Find where the given text appears and provide that cell's center as [X, Y] coordinate. 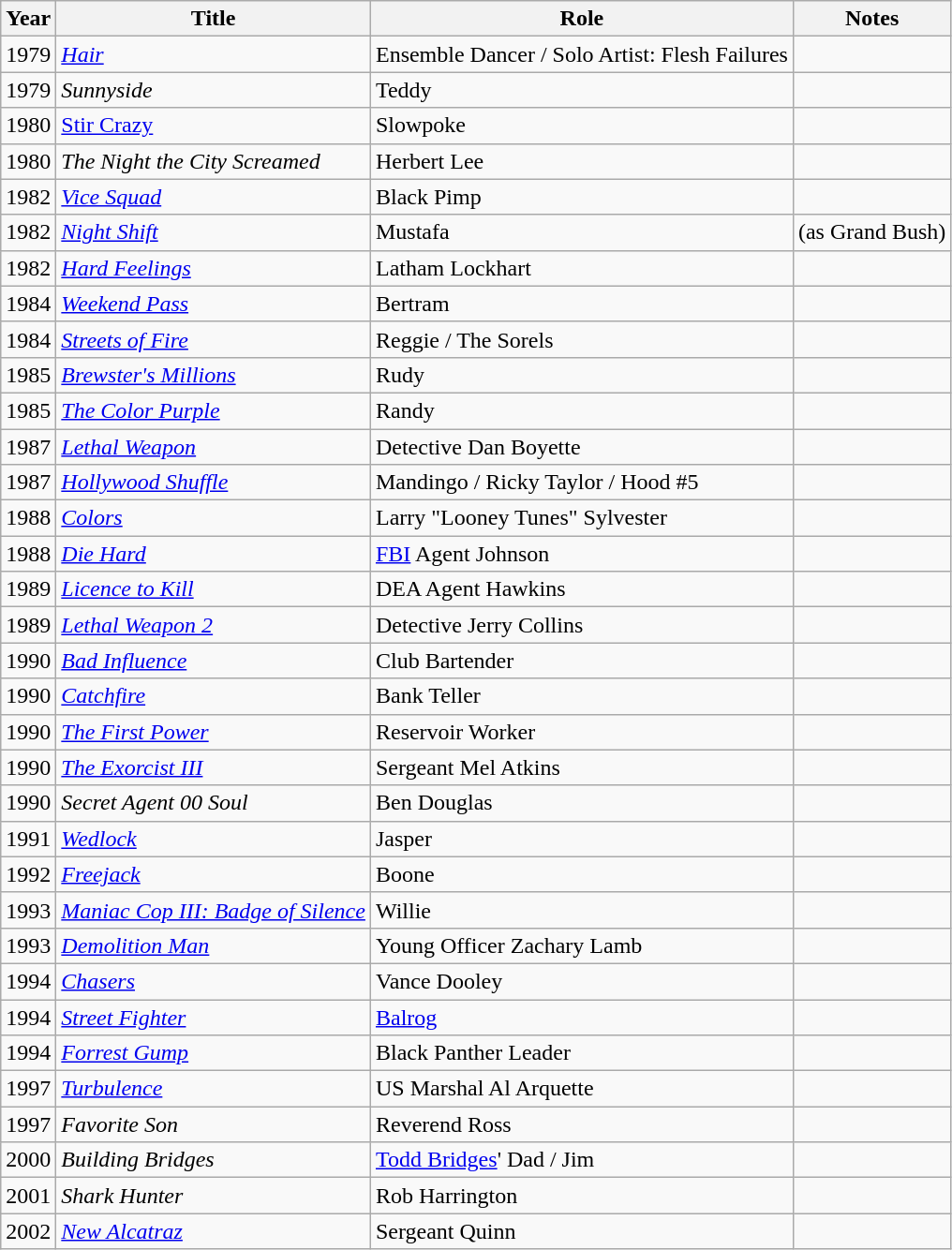
Title [214, 19]
2000 [28, 1160]
Rudy [581, 375]
Bad Influence [214, 661]
Role [581, 19]
Weekend Pass [214, 304]
US Marshal Al Arquette [581, 1089]
Black Pimp [581, 197]
Licence to Kill [214, 589]
Larry "Looney Tunes" Sylvester [581, 518]
Mandingo / Ricky Taylor / Hood #5 [581, 483]
Vance Dooley [581, 981]
Forrest Gump [214, 1053]
Ensemble Dancer / Solo Artist: Flesh Failures [581, 54]
Reverend Ross [581, 1124]
Todd Bridges' Dad / Jim [581, 1160]
Balrog [581, 1017]
Detective Dan Boyette [581, 447]
Maniac Cop III: Badge of Silence [214, 910]
Secret Agent 00 Soul [214, 803]
Turbulence [214, 1089]
Willie [581, 910]
Chasers [214, 981]
Catchfire [214, 696]
Slowpoke [581, 126]
DEA Agent Hawkins [581, 589]
Sergeant Mel Atkins [581, 767]
Brewster's Millions [214, 375]
The Exorcist III [214, 767]
Latham Lockhart [581, 268]
Rob Harrington [581, 1196]
Stir Crazy [214, 126]
Die Hard [214, 554]
Young Officer Zachary Lamb [581, 945]
Bertram [581, 304]
Favorite Son [214, 1124]
Teddy [581, 90]
The Night the City Screamed [214, 161]
Lethal Weapon [214, 447]
Reggie / The Sorels [581, 339]
2002 [28, 1231]
1992 [28, 874]
Wedlock [214, 839]
Streets of Fire [214, 339]
Demolition Man [214, 945]
Boone [581, 874]
Herbert Lee [581, 161]
Randy [581, 410]
Night Shift [214, 232]
Hollywood Shuffle [214, 483]
Sunnyside [214, 90]
Black Panther Leader [581, 1053]
FBI Agent Johnson [581, 554]
Jasper [581, 839]
Year [28, 19]
Club Bartender [581, 661]
Hair [214, 54]
New Alcatraz [214, 1231]
Vice Squad [214, 197]
Bank Teller [581, 696]
Shark Hunter [214, 1196]
(as Grand Bush) [871, 232]
Hard Feelings [214, 268]
Detective Jerry Collins [581, 625]
Reservoir Worker [581, 732]
The First Power [214, 732]
2001 [28, 1196]
Ben Douglas [581, 803]
1991 [28, 839]
Mustafa [581, 232]
Colors [214, 518]
Sergeant Quinn [581, 1231]
Building Bridges [214, 1160]
Lethal Weapon 2 [214, 625]
Freejack [214, 874]
Street Fighter [214, 1017]
The Color Purple [214, 410]
Notes [871, 19]
